Locate the cell with the specified text and output its (X, Y) center coordinate. 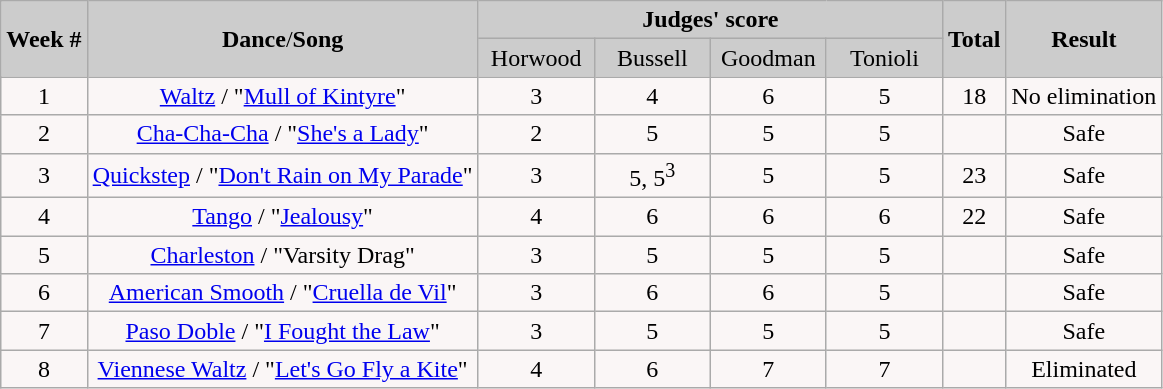
No elimination (1084, 96)
Eliminated (1084, 369)
Tango / "Jealousy" (282, 217)
5, 53 (652, 176)
American Smooth / "Cruella de Vil" (282, 293)
Quickstep / "Don't Rain on My Parade" (282, 176)
18 (974, 96)
Waltz / "Mull of Kintyre" (282, 96)
Week # (44, 39)
Tonioli (884, 58)
Bussell (652, 58)
Total (974, 39)
Horwood (536, 58)
Judges' score (710, 20)
8 (44, 369)
Result (1084, 39)
23 (974, 176)
Dance/Song (282, 39)
1 (44, 96)
Goodman (768, 58)
Cha-Cha-Cha / "She's a Lady" (282, 134)
Viennese Waltz / "Let's Go Fly a Kite" (282, 369)
Paso Doble / "I Fought the Law" (282, 331)
22 (974, 217)
Charleston / "Varsity Drag" (282, 255)
